Scan for the cell matching the given text and deliver its [x, y] coordinate at center. 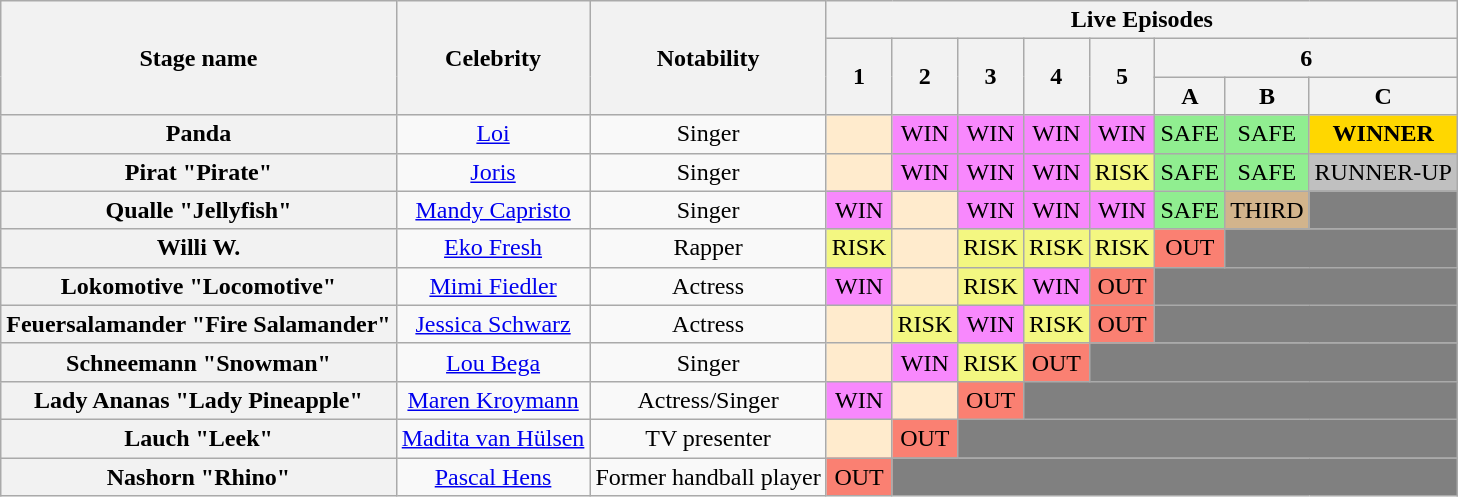
3 [991, 77]
Rapper [708, 248]
4 [1056, 77]
6 [1306, 58]
A [1190, 96]
THIRD [1267, 210]
Feuersalamander "Fire Salamander" [198, 324]
5 [1122, 77]
Lauch "Leek" [198, 438]
Willi W. [198, 248]
RUNNER-UP [1383, 172]
Mimi Fiedler [493, 286]
Panda [198, 134]
Pascal Hens [493, 477]
Pirat "Pirate" [198, 172]
Celebrity [493, 58]
Joris [493, 172]
Former handball player [708, 477]
1 [859, 77]
2 [925, 77]
Actress/Singer [708, 400]
Madita van Hülsen [493, 438]
Eko Fresh [493, 248]
C [1383, 96]
Lokomotive "Locomotive" [198, 286]
B [1267, 96]
Mandy Capristo [493, 210]
Lou Bega [493, 362]
Stage name [198, 58]
Lady Ananas "Lady Pineapple" [198, 400]
WINNER [1383, 134]
Notability [708, 58]
Nashorn "Rhino" [198, 477]
TV presenter [708, 438]
Qualle "Jellyfish" [198, 210]
Schneemann "Snowman" [198, 362]
Live Episodes [1142, 20]
Maren Kroymann [493, 400]
Jessica Schwarz [493, 324]
Loi [493, 134]
